Find where the given text appears and provide that cell's center as (x, y) coordinate. 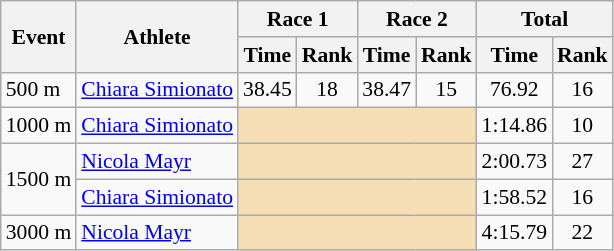
Race 2 (416, 19)
3000 m (38, 233)
4:15.79 (514, 233)
1500 m (38, 180)
Total (545, 19)
Race 1 (298, 19)
1:14.86 (514, 126)
15 (446, 90)
1:58.52 (514, 197)
38.45 (268, 90)
Athlete (157, 36)
2:00.73 (514, 162)
18 (328, 90)
500 m (38, 90)
10 (582, 126)
27 (582, 162)
22 (582, 233)
1000 m (38, 126)
Event (38, 36)
38.47 (386, 90)
76.92 (514, 90)
